Detect which cell encompasses the target text, then output its (X, Y) center coordinate. 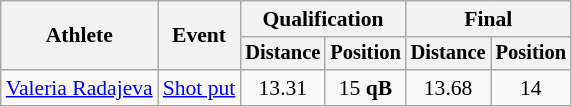
Shot put (200, 88)
13.68 (448, 88)
Athlete (80, 36)
13.31 (282, 88)
Valeria Radajeva (80, 88)
14 (531, 88)
15 qB (365, 88)
Final (488, 19)
Qualification (322, 19)
Event (200, 36)
